Detect which cell encompasses the target text, then output its (X, Y) center coordinate. 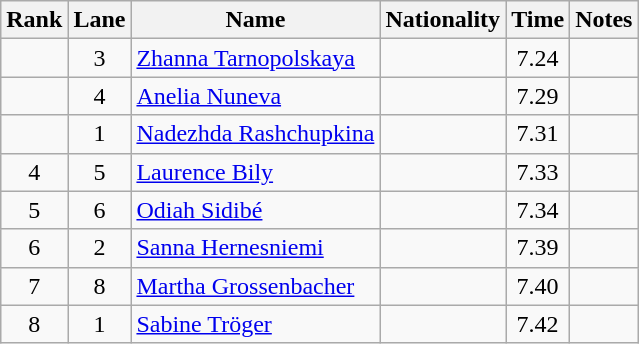
7.24 (538, 58)
7.33 (538, 172)
Notes (604, 20)
Anelia Nuneva (256, 96)
7.34 (538, 210)
Nadezhda Rashchupkina (256, 134)
Nationality (443, 20)
Laurence Bily (256, 172)
3 (100, 58)
Martha Grossenbacher (256, 286)
Rank (34, 20)
7.42 (538, 324)
7.31 (538, 134)
Zhanna Tarnopolskaya (256, 58)
2 (100, 248)
7.39 (538, 248)
Lane (100, 20)
Time (538, 20)
Sabine Tröger (256, 324)
Odiah Sidibé (256, 210)
Sanna Hernesniemi (256, 248)
7 (34, 286)
Name (256, 20)
7.29 (538, 96)
7.40 (538, 286)
